Determine the (X, Y) coordinate at the center of the cell enclosing the given text.  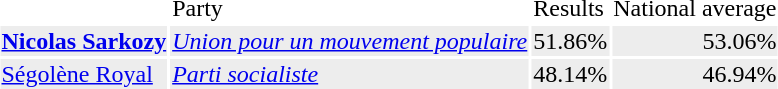
51.86% (570, 41)
Union pour un mouvement populaire (350, 41)
Parti socialiste (350, 74)
48.14% (570, 74)
46.94% (695, 74)
Nicolas Sarkozy (84, 41)
Ségolène Royal (84, 74)
53.06% (695, 41)
